Provide the (X, Y) coordinate of the cell's center where the given text is located.  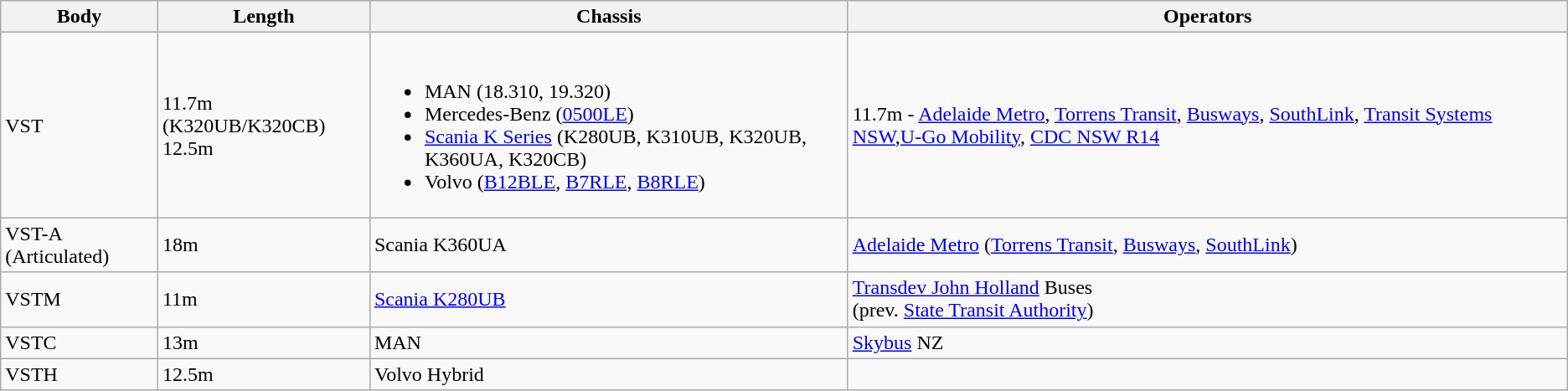
Adelaide Metro (Torrens Transit, Busways, SouthLink) (1208, 244)
12.5m (263, 374)
18m (263, 244)
VST (80, 126)
11m (263, 300)
VST-A (Articulated) (80, 244)
13m (263, 342)
MAN (608, 342)
Operators (1208, 17)
Skybus NZ (1208, 342)
VSTH (80, 374)
Body (80, 17)
VSTC (80, 342)
Transdev John Holland Buses(prev. State Transit Authority) (1208, 300)
11.7m - Adelaide Metro, Torrens Transit, Busways, SouthLink, Transit Systems NSW,U-Go Mobility, CDC NSW R14 (1208, 126)
11.7m (K320UB/K320CB)12.5m (263, 126)
Chassis (608, 17)
VSTM (80, 300)
Scania K280UB (608, 300)
Length (263, 17)
Volvo Hybrid (608, 374)
Scania K360UA (608, 244)
MAN (18.310, 19.320)Mercedes-Benz (0500LE)Scania K Series (K280UB, K310UB, K320UB, K360UA, K320CB)Volvo (B12BLE, B7RLE, B8RLE) (608, 126)
